Pinpoint the cell where the given text exists, returning its [X, Y] midpoint coordinate. 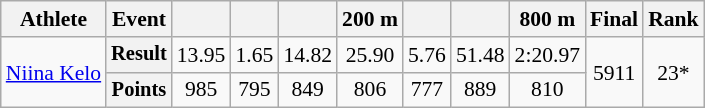
777 [427, 90]
23* [674, 72]
Athlete [54, 19]
810 [548, 90]
Rank [674, 19]
Niina Kelo [54, 72]
806 [370, 90]
Event [139, 19]
2:20.97 [548, 55]
985 [202, 90]
5.76 [427, 55]
Final [614, 19]
889 [480, 90]
51.48 [480, 55]
Points [139, 90]
Result [139, 55]
25.90 [370, 55]
795 [254, 90]
13.95 [202, 55]
1.65 [254, 55]
800 m [548, 19]
14.82 [308, 55]
200 m [370, 19]
849 [308, 90]
5911 [614, 72]
